Provide the (X, Y) coordinate of the cell's center where the given text is located.  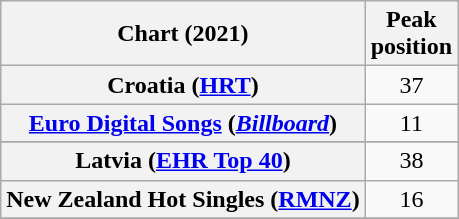
38 (411, 161)
37 (411, 85)
New Zealand Hot Singles (RMNZ) (183, 199)
Latvia (EHR Top 40) (183, 161)
Chart (2021) (183, 34)
11 (411, 123)
16 (411, 199)
Peakposition (411, 34)
Euro Digital Songs (Billboard) (183, 123)
Croatia (HRT) (183, 85)
